Search for the cell housing the specified text and yield its [x, y] center coordinate. 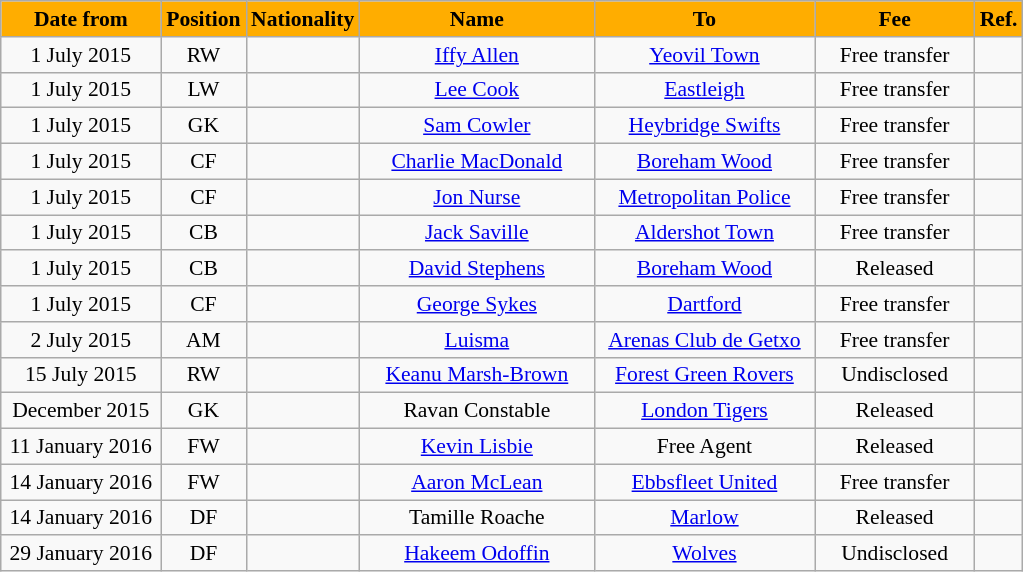
London Tigers [704, 411]
Forest Green Rovers [704, 375]
Arenas Club de Getxo [704, 340]
Jon Nurse [476, 197]
Charlie MacDonald [476, 162]
Metropolitan Police [704, 197]
Position [204, 19]
Name [476, 19]
Ravan Constable [476, 411]
Marlow [704, 518]
December 2015 [81, 411]
Yeovil Town [704, 55]
Hakeem Odoffin [476, 554]
LW [204, 90]
Nationality [302, 19]
Aldershot Town [704, 233]
Wolves [704, 554]
Ref. [999, 19]
Aaron McLean [476, 482]
Tamille Roache [476, 518]
2 July 2015 [81, 340]
Ebbsfleet United [704, 482]
To [704, 19]
Keanu Marsh-Brown [476, 375]
Free Agent [704, 447]
Fee [895, 19]
Kevin Lisbie [476, 447]
15 July 2015 [81, 375]
Heybridge Swifts [704, 126]
29 January 2016 [81, 554]
David Stephens [476, 269]
Eastleigh [704, 90]
George Sykes [476, 304]
Lee Cook [476, 90]
Luisma [476, 340]
Iffy Allen [476, 55]
AM [204, 340]
Sam Cowler [476, 126]
11 January 2016 [81, 447]
Dartford [704, 304]
Jack Saville [476, 233]
Date from [81, 19]
